For the text-containing cell, return its midpoint in [X, Y] coordinate format. 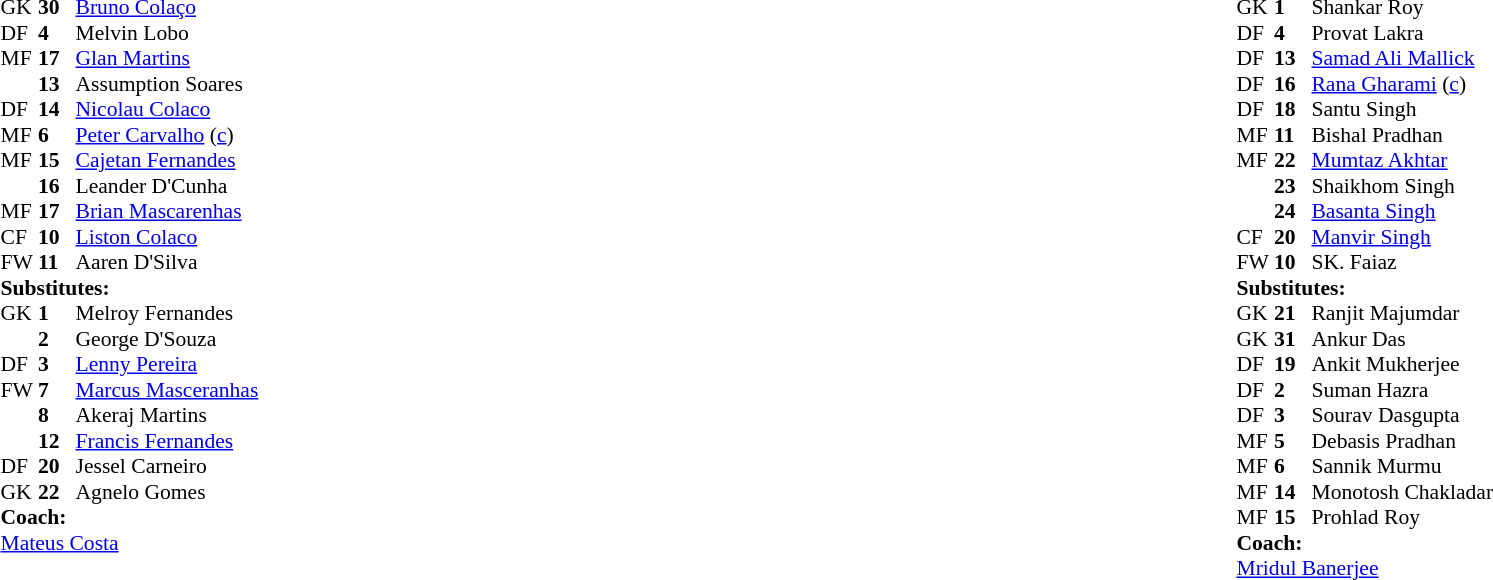
Santu Singh [1402, 109]
Shaikhom Singh [1402, 186]
Manvir Singh [1402, 237]
24 [1293, 211]
Cajetan Fernandes [168, 161]
Brian Mascarenhas [168, 211]
Melvin Lobo [168, 33]
Provat Lakra [1402, 33]
Aaren D'Silva [168, 263]
Jessel Carneiro [168, 467]
Rana Gharami (c) [1402, 84]
Ankit Mukherjee [1402, 365]
Ankur Das [1402, 339]
5 [1293, 441]
Francis Fernandes [168, 441]
Nicolau Colaco [168, 109]
Sourav Dasgupta [1402, 415]
Samad Ali Mallick [1402, 59]
Marcus Masceranhas [168, 390]
Mateus Costa [129, 543]
18 [1293, 109]
SK. Faiaz [1402, 263]
Prohlad Roy [1402, 517]
12 [57, 441]
23 [1293, 186]
Mumtaz Akhtar [1402, 161]
Leander D'Cunha [168, 186]
31 [1293, 339]
Suman Hazra [1402, 390]
8 [57, 415]
Lenny Pereira [168, 365]
Bishal Pradhan [1402, 135]
Assumption Soares [168, 84]
Basanta Singh [1402, 211]
Sannik Murmu [1402, 467]
7 [57, 390]
21 [1293, 313]
Glan Martins [168, 59]
Akeraj Martins [168, 415]
1 [57, 313]
Liston Colaco [168, 237]
Melroy Fernandes [168, 313]
Peter Carvalho (c) [168, 135]
Monotosh Chakladar [1402, 492]
Agnelo Gomes [168, 492]
Debasis Pradhan [1402, 441]
George D'Souza [168, 339]
Ranjit Majumdar [1402, 313]
19 [1293, 365]
